Find where the given text appears and provide that cell's center as [X, Y] coordinate. 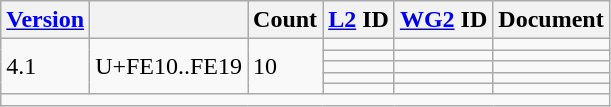
10 [286, 66]
Count [286, 20]
4.1 [46, 66]
WG2 ID [443, 20]
L2 ID [359, 20]
Document [551, 20]
U+FE10..FE19 [169, 66]
Version [46, 20]
